Return (X, Y) of the center of cell containing provided text 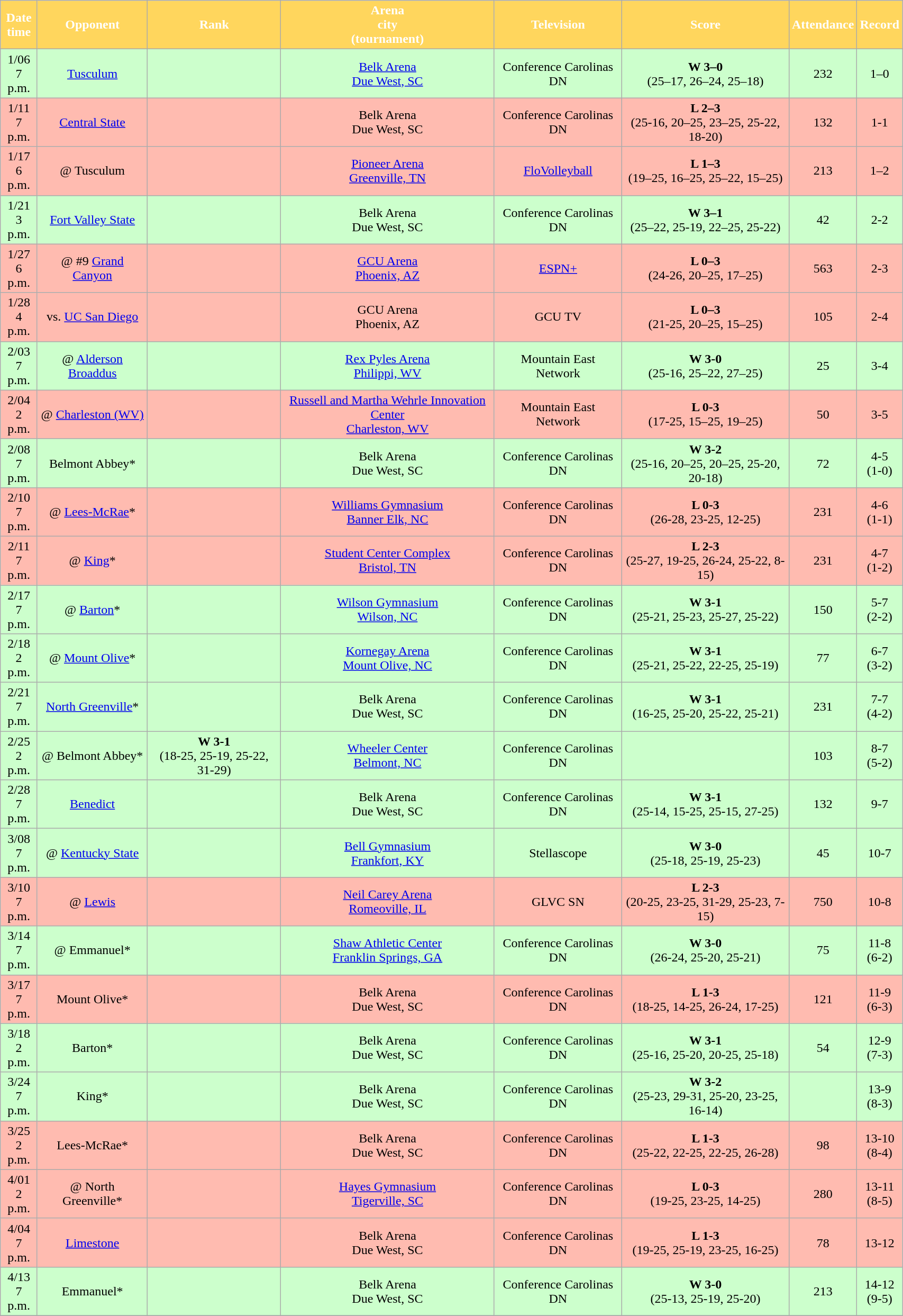
Rex Pyles ArenaPhilippi, WV (387, 366)
L 0-3(17-25, 15–25, 19–25) (706, 414)
W 3–1(25–22, 25-19, 22–25, 25-22) (706, 220)
1/176 p.m. (19, 171)
232 (823, 74)
45 (823, 853)
W 3–0(25–17, 26–24, 25–18) (706, 74)
Kornegay ArenaMount Olive, NC (387, 658)
W 3-1(18-25, 25-19, 25-22, 31-29) (214, 756)
13-10(8-4) (880, 1145)
Tusculum (92, 74)
54 (823, 1048)
L 0-3(19-25, 23-25, 14-25) (706, 1194)
72 (823, 463)
Datetime (19, 25)
11-8(6-2) (880, 950)
3/252 p.m. (19, 1145)
L 0–3(21-25, 20–25, 15–25) (706, 317)
L 1-3(19-25, 25-19, 23-25, 16-25) (706, 1242)
9-7 (880, 804)
Arenacity(tournament) (387, 25)
@ Belmont Abbey* (92, 756)
Emmanuel* (92, 1291)
7-7(4-2) (880, 707)
Wilson GymnasiumWilson, NC (387, 610)
1–0 (880, 74)
2-4 (880, 317)
@ Alderson Broaddus (92, 366)
Wheeler CenterBelmont, NC (387, 756)
Record (880, 25)
ESPN+ (558, 268)
1/213 p.m. (19, 220)
280 (823, 1194)
98 (823, 1145)
13-9(8-3) (880, 1096)
750 (823, 902)
1–2 (880, 171)
Neil Carey ArenaRomeoville, IL (387, 902)
Central State (92, 122)
3/107 p.m. (19, 902)
4-6(1-1) (880, 512)
2/042 p.m. (19, 414)
W 3-0(26-24, 25-20, 25-21) (706, 950)
W 3-1(25-16, 25-20, 20-25, 25-18) (706, 1048)
2-3 (880, 268)
1/067 p.m. (19, 74)
11-9(6-3) (880, 999)
L 0-3(26-28, 23-25, 12-25) (706, 512)
W 3-1(25-14, 15-25, 25-15, 27-25) (706, 804)
2/217 p.m. (19, 707)
4-7(1-2) (880, 560)
75 (823, 950)
Benedict (92, 804)
Attendance (823, 25)
@ Kentucky State (92, 853)
Lees-McRae* (92, 1145)
@ Emmanuel* (92, 950)
2/287 p.m. (19, 804)
2/117 p.m. (19, 560)
10-8 (880, 902)
L 1-3(25-22, 22-25, 22-25, 26-28) (706, 1145)
3/087 p.m. (19, 853)
Rank (214, 25)
12-9(7-3) (880, 1048)
121 (823, 999)
Williams GymnasiumBanner Elk, NC (387, 512)
10-7 (880, 853)
Bell GymnasiumFrankfort, KY (387, 853)
W 3-1(25-21, 25-22, 22-25, 25-19) (706, 658)
L 0–3(24-26, 20–25, 17–25) (706, 268)
150 (823, 610)
77 (823, 658)
6-7(3-2) (880, 658)
North Greenville* (92, 707)
Television (558, 25)
@ Barton* (92, 610)
GCU TV (558, 317)
Score (706, 25)
L 1-3(18-25, 14-25, 26-24, 17-25) (706, 999)
3-5 (880, 414)
1-1 (880, 122)
W 3-0(25-18, 25-19, 25-23) (706, 853)
W 3-2(25-16, 20–25, 20–25, 25-20, 20-18) (706, 463)
1/276 p.m. (19, 268)
105 (823, 317)
42 (823, 220)
Student Center ComplexBristol, TN (387, 560)
13-11(8-5) (880, 1194)
@ Charleston (WV) (92, 414)
1/117 p.m. (19, 122)
Limestone (92, 1242)
8-7(5-2) (880, 756)
4-5(1-0) (880, 463)
4/047 p.m. (19, 1242)
103 (823, 756)
Pioneer ArenaGreenville, TN (387, 171)
GLVC SN (558, 902)
563 (823, 268)
W 3-0(25-13, 25-19, 25-20) (706, 1291)
2-2 (880, 220)
King* (92, 1096)
Hayes GymnasiumTigerville, SC (387, 1194)
L 2-3(25-27, 19-25, 26-24, 25-22, 8-15) (706, 560)
3/147 p.m. (19, 950)
2/037 p.m. (19, 366)
L 1–3(19–25, 16–25, 25–22, 15–25) (706, 171)
2/177 p.m. (19, 610)
3/247 p.m. (19, 1096)
14-12(9-5) (880, 1291)
@ #9 Grand Canyon (92, 268)
Stellascope (558, 853)
Shaw Athletic CenterFranklin Springs, GA (387, 950)
@ Lees-McRae* (92, 512)
Russell and Martha Wehrle Innovation CenterCharleston, WV (387, 414)
2/087 p.m. (19, 463)
Barton* (92, 1048)
13-12 (880, 1242)
@ Tusculum (92, 171)
Fort Valley State (92, 220)
2/107 p.m. (19, 512)
3/177 p.m. (19, 999)
@ Mount Olive* (92, 658)
W 3-1(25-21, 25-23, 25-27, 25-22) (706, 610)
W 3-1(16-25, 25-20, 25-22, 25-21) (706, 707)
2/252 p.m. (19, 756)
4/012 p.m. (19, 1194)
78 (823, 1242)
W 3-0(25-16, 25–22, 27–25) (706, 366)
vs. UC San Diego (92, 317)
L 2–3(25-16, 20–25, 23–25, 25-22, 18-20) (706, 122)
FloVolleyball (558, 171)
2/182 p.m. (19, 658)
@ North Greenville* (92, 1194)
L 2-3(20-25, 23-25, 31-29, 25-23, 7-15) (706, 902)
Belmont Abbey* (92, 463)
@ Lewis (92, 902)
1/284 p.m. (19, 317)
@ King* (92, 560)
Opponent (92, 25)
5-7(2-2) (880, 610)
W 3-2(25-23, 29-31, 25-20, 23-25, 16-14) (706, 1096)
Mount Olive* (92, 999)
25 (823, 366)
4/137 p.m. (19, 1291)
3-4 (880, 366)
3/182 p.m. (19, 1048)
50 (823, 414)
